Detect which cell encompasses the target text, then output its (x, y) center coordinate. 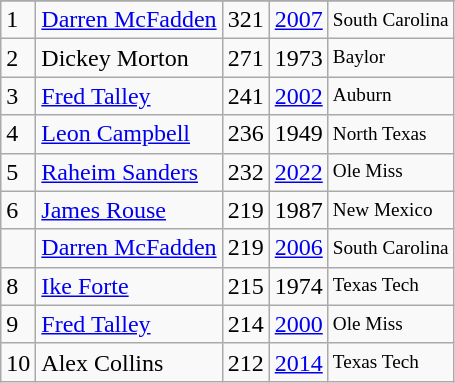
4 (18, 134)
2006 (298, 248)
Alex Collins (129, 362)
Ike Forte (129, 286)
James Rouse (129, 210)
Raheim Sanders (129, 172)
214 (246, 324)
232 (246, 172)
8 (18, 286)
2 (18, 58)
Auburn (390, 96)
1974 (298, 286)
2014 (298, 362)
2002 (298, 96)
236 (246, 134)
Baylor (390, 58)
6 (18, 210)
215 (246, 286)
241 (246, 96)
Leon Campbell (129, 134)
2007 (298, 20)
Dickey Morton (129, 58)
1973 (298, 58)
3 (18, 96)
9 (18, 324)
North Texas (390, 134)
212 (246, 362)
5 (18, 172)
2000 (298, 324)
271 (246, 58)
New Mexico (390, 210)
10 (18, 362)
1987 (298, 210)
1 (18, 20)
2022 (298, 172)
321 (246, 20)
1949 (298, 134)
